Find where the given text appears and provide that cell's center as (x, y) coordinate. 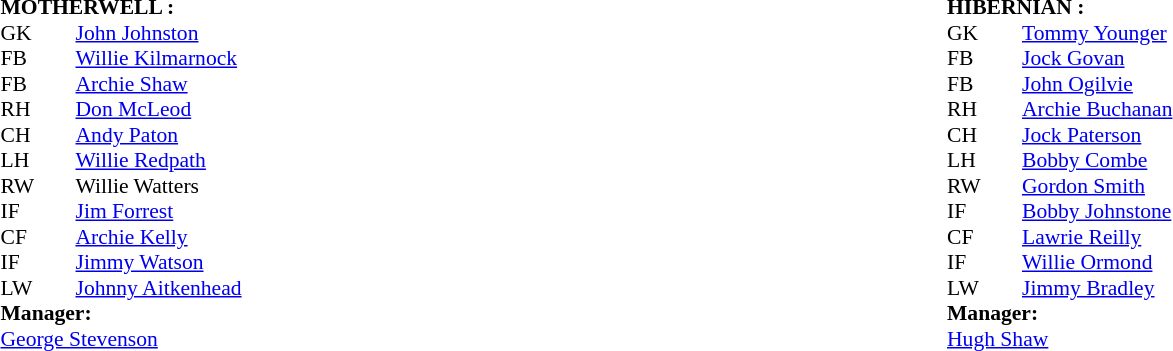
Archie Shaw (159, 84)
John Johnston (159, 33)
Willie Redpath (159, 161)
Jimmy Bradley (1097, 288)
Willie Kilmarnock (159, 59)
Archie Buchanan (1097, 109)
Lawrie Reilly (1097, 237)
Jimmy Watson (159, 263)
Willie Ormond (1097, 263)
Willie Watters (159, 186)
Jim Forrest (159, 211)
Bobby Johnstone (1097, 211)
Tommy Younger (1097, 33)
Jock Paterson (1097, 135)
Jock Govan (1097, 59)
Archie Kelly (159, 237)
Gordon Smith (1097, 186)
Johnny Aitkenhead (159, 288)
John Ogilvie (1097, 84)
Don McLeod (159, 109)
Bobby Combe (1097, 161)
Andy Paton (159, 135)
